Return (X, Y) of the center of cell containing provided text 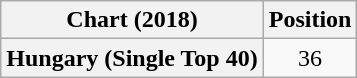
36 (310, 58)
Hungary (Single Top 40) (132, 58)
Position (310, 20)
Chart (2018) (132, 20)
